For the text-containing cell, return its midpoint in [x, y] coordinate format. 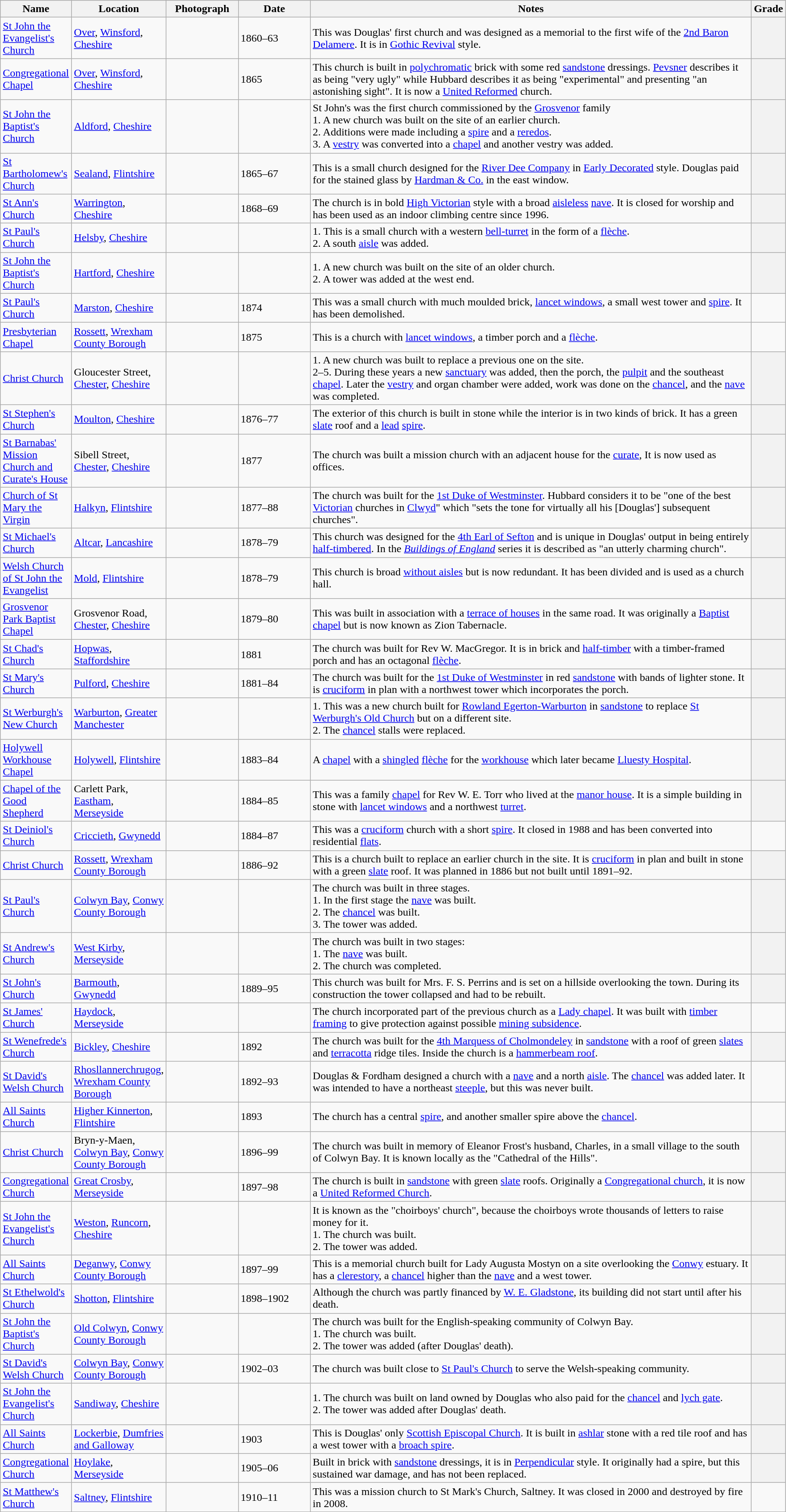
Lockerbie, Dumfries and Galloway [119, 1439]
This was a cruciform church with a short spire. It closed in 1988 and has been converted into residential flats. [531, 836]
1874 [275, 308]
Location [119, 9]
Marston, Cheshire [119, 308]
Helsby, Cheshire [119, 238]
St Michael's Church [36, 543]
1889–95 [275, 988]
This was Douglas' first church and was designed as a memorial to the first wife of the 2nd Baron Delamere. It is in Gothic Revival style. [531, 38]
Holywell Workhouse Chapel [36, 760]
Deganwy, Conwy County Borough [119, 1270]
Presbyterian Chapel [36, 337]
1877 [275, 460]
Grade [769, 9]
St Ethelwold's Church [36, 1298]
Chapel of the Good Shepherd [36, 801]
St Chad's Church [36, 655]
Mold, Flintshire [119, 578]
Halkyn, Flintshire [119, 508]
1881 [275, 655]
Great Crosby, Merseyside [119, 1187]
Holywell, Flintshire [119, 760]
St Matthew's Church [36, 1497]
1892–93 [275, 1082]
St Barnabas' Mission Church and Curate's House [36, 460]
St Ann's Church [36, 208]
The church is built in sandstone with green slate roofs. Originally a Congregational church, it is now a United Reformed Church. [531, 1187]
1875 [275, 337]
Sandiway, Cheshire [119, 1404]
Sealand, Flintshire [119, 173]
Warburton, Greater Manchester [119, 718]
Warrington, Cheshire [119, 208]
The church has a central spire, and another smaller spire above the chancel. [531, 1117]
Hopwas, Staffordshire [119, 655]
Grosvenor Road, Chester, Cheshire [119, 619]
Notes [531, 9]
St Wenefrede's Church [36, 1046]
1865–67 [275, 173]
Church of St Mary the Virgin [36, 508]
St Stephen's Church [36, 419]
Higher Kinnerton, Flintshire [119, 1117]
Weston, Runcorn, Cheshire [119, 1229]
Barmouth, Gwynedd [119, 988]
1892 [275, 1046]
St Andrew's Church [36, 953]
The church was built in two stages:1. The nave was built.2. The church was completed. [531, 953]
1897–99 [275, 1270]
Altcar, Lancashire [119, 543]
This is Douglas' only Scottish Episcopal Church. It is built in ashlar stone with a red tile roof and has a west tower with a broach spire. [531, 1439]
St James' Church [36, 1018]
1879–80 [275, 619]
1860–63 [275, 38]
Date [275, 9]
Welsh Church of St John the Evangelist [36, 578]
The church was built a mission church with an adjacent house for the curate, It is now used as offices. [531, 460]
St Mary's Church [36, 683]
1886–92 [275, 865]
1905–06 [275, 1468]
1865 [275, 79]
1903 [275, 1439]
1902–03 [275, 1369]
1881–84 [275, 683]
St Werburgh's New Church [36, 718]
This is a church with lancet windows, a timber porch and a flèche. [531, 337]
Congregational Chapel [36, 79]
1. A new church was built on the site of an older church.2. A tower was added at the west end. [531, 273]
The church was built in three stages.1. In the first stage the nave was built.2. The chancel was built.3. The tower was added. [531, 906]
Pulford, Cheshire [119, 683]
Sibell Street, Chester, Cheshire [119, 460]
The church was built close to St Paul's Church to serve the Welsh-speaking community. [531, 1369]
The exterior of this church is built in stone while the interior is in two kinds of brick. It has a green slate roof and a lead spire. [531, 419]
Moulton, Cheshire [119, 419]
1883–84 [275, 760]
Photograph [202, 9]
Rhosllannerchrugog, Wrexham County Borough [119, 1082]
1. This is a small church with a western bell-turret in the form of a flèche.2. A south aisle was added. [531, 238]
This church is broad without aisles but is now redundant. It has been divided and is used as a church hall. [531, 578]
1868–69 [275, 208]
Grosvenor Park Baptist Chapel [36, 619]
This was a small church with much moulded brick, lancet windows, a small west tower and spire. It has been demolished. [531, 308]
Bryn-y-Maen, Colwyn Bay, Conwy County Borough [119, 1152]
Hoylake, Merseyside [119, 1468]
St Deiniol's Church [36, 836]
Shotton, Flintshire [119, 1298]
1884–85 [275, 801]
Criccieth, Gwynedd [119, 836]
Aldford, Cheshire [119, 126]
1893 [275, 1117]
Hartford, Cheshire [119, 273]
1898–1902 [275, 1298]
St Bartholomew's Church [36, 173]
West Kirby, Merseyside [119, 953]
Haydock, Merseyside [119, 1018]
Old Colwyn, Conwy County Borough [119, 1334]
Although the church was partly financed by W. E. Gladstone, its building did not start until after his death. [531, 1298]
The church was built for the English-speaking community of Colwyn Bay.1. The church was built.2. The tower was added (after Douglas' death). [531, 1334]
This was a mission church to St Mark's Church, Saltney. It was closed in 2000 and destroyed by fire in 2008. [531, 1497]
A chapel with a shingled flèche for the workhouse which later became Lluesty Hospital. [531, 760]
Bickley, Cheshire [119, 1046]
1. The church was built on land owned by Douglas who also paid for the chancel and lych gate.2. The tower was added after Douglas' death. [531, 1404]
Name [36, 9]
1896–99 [275, 1152]
This was built in association with a terrace of houses in the same road. It was originally a Baptist chapel but is now known as Zion Tabernacle. [531, 619]
Gloucester Street,Chester, Cheshire [119, 378]
The church was built for Rev W. MacGregor. It is in brick and half-timber with a timber-framed porch and has an octagonal flèche. [531, 655]
1884–87 [275, 836]
Carlett Park, Eastham, Merseyside [119, 801]
1877–88 [275, 508]
1897–98 [275, 1187]
Saltney, Flintshire [119, 1497]
1910–11 [275, 1497]
1876–77 [275, 419]
St John's Church [36, 988]
